From the cell containing the given text, extract its center point as [x, y] coordinate. 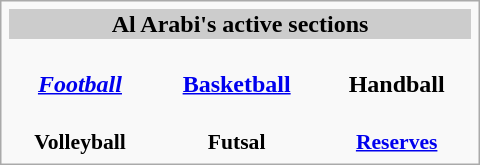
Al Arabi's active sections [240, 24]
Volleyball [80, 129]
Reserves [397, 129]
Basketball [237, 70]
Football [80, 70]
Handball [397, 70]
Futsal [237, 129]
